Extract the (X, Y) coordinate from the center of the cell holding the provided text.  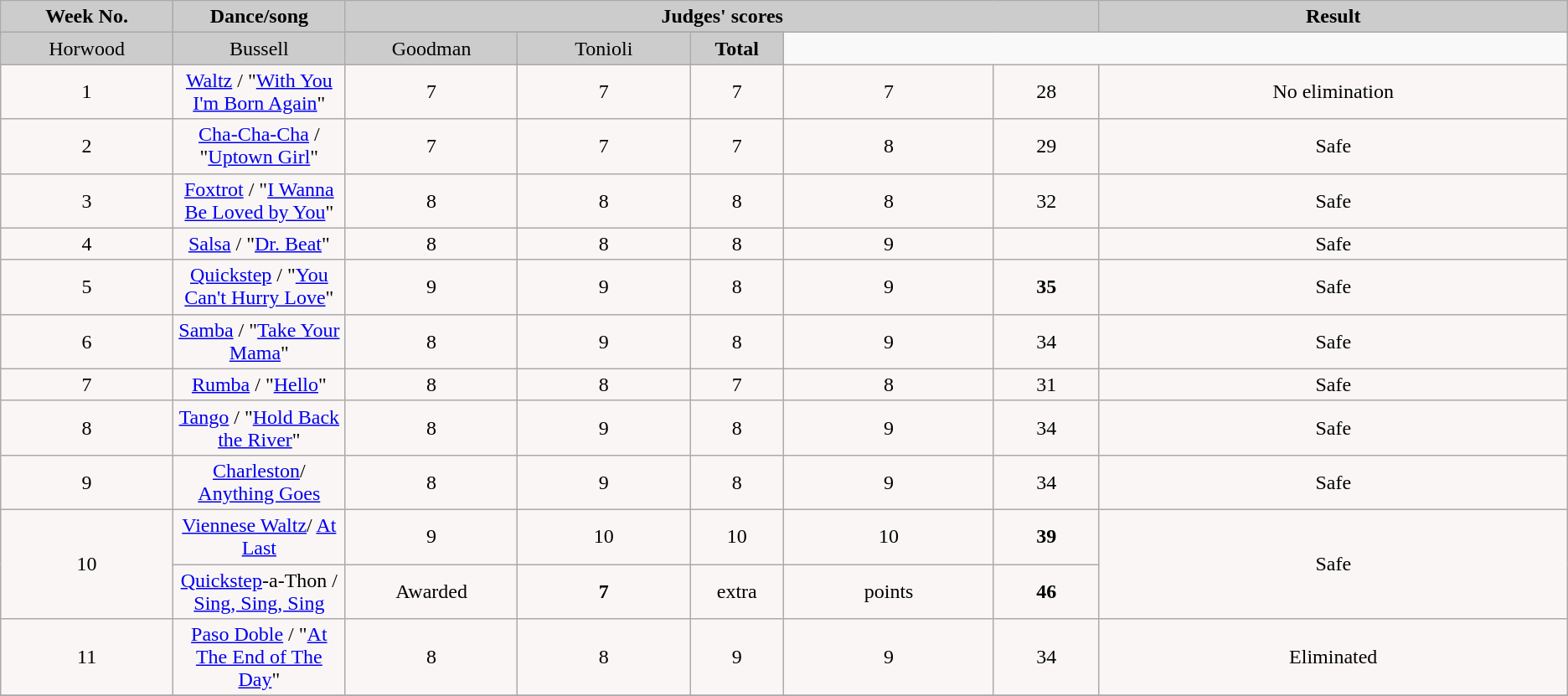
Eliminated (1333, 657)
Cha-Cha-Cha / "Uptown Girl" (259, 146)
Samba / "Take Your Mama" (259, 342)
11 (87, 657)
Foxtrot / "I Wanna Be Loved by You" (259, 201)
Paso Doble / "At The End of The Day" (259, 657)
Judges' scores (722, 17)
28 (1046, 92)
Awarded (431, 591)
Horwood (87, 49)
Rumba / "Hello" (259, 384)
Waltz / "With You I'm Born Again" (259, 92)
Tonioli (604, 49)
46 (1046, 591)
Bussell (259, 49)
Tango / "Hold Back the River" (259, 427)
points (889, 591)
extra (737, 591)
39 (1046, 536)
Week No. (87, 17)
35 (1046, 286)
No elimination (1333, 92)
Charleston/ Anything Goes (259, 482)
29 (1046, 146)
Goodman (431, 49)
Result (1333, 17)
Viennese Waltz/ At Last (259, 536)
1 (87, 92)
Total (737, 49)
5 (87, 286)
2 (87, 146)
31 (1046, 384)
Quickstep-a-Thon / Sing, Sing, Sing (259, 591)
Salsa / "Dr. Beat" (259, 244)
32 (1046, 201)
6 (87, 342)
3 (87, 201)
4 (87, 244)
Quickstep / "You Can't Hurry Love" (259, 286)
Dance/song (259, 17)
